Detect which cell encompasses the target text, then output its (x, y) center coordinate. 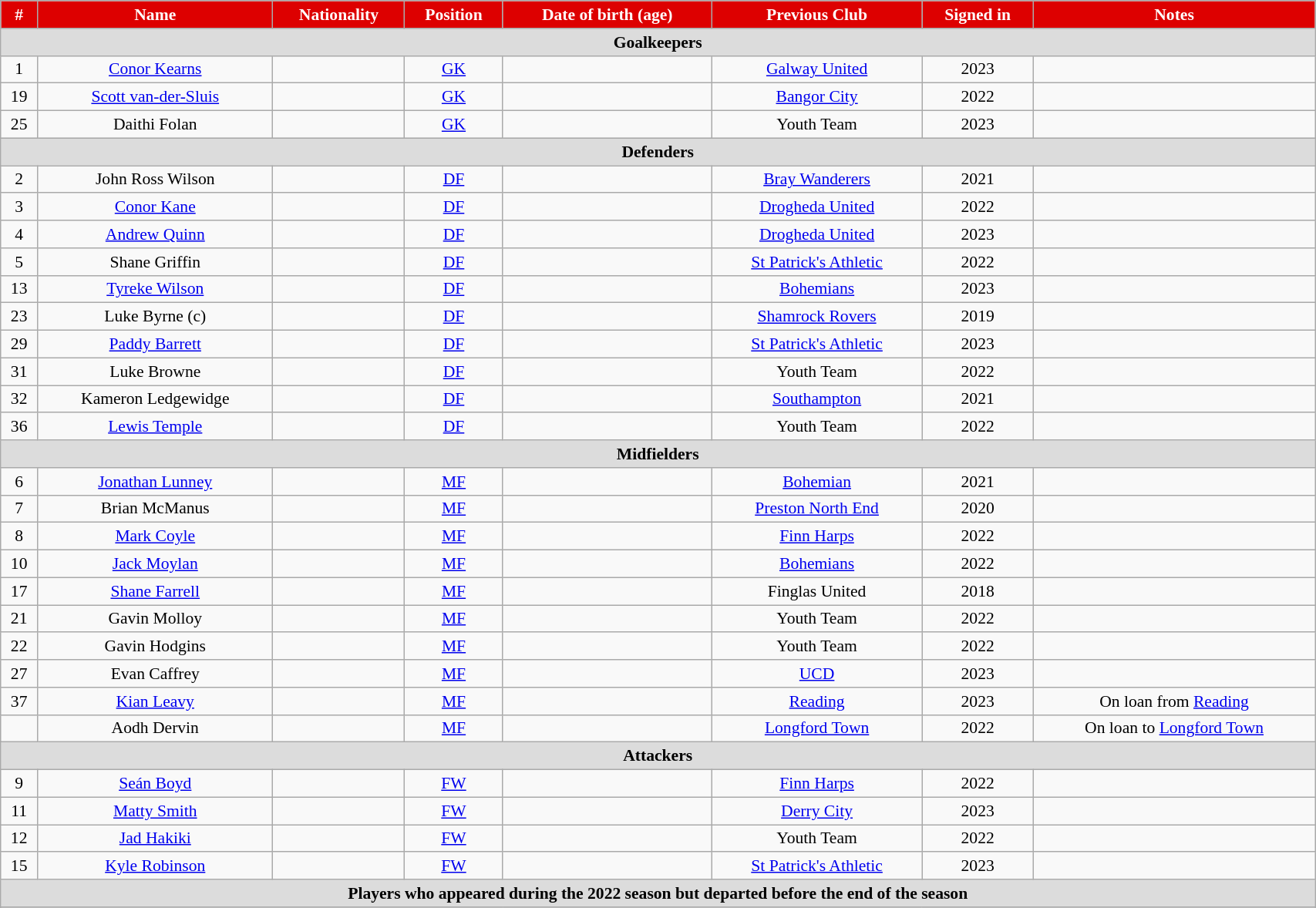
Luke Browne (156, 372)
Matty Smith (156, 811)
Bangor City (817, 97)
Aodh Dervin (156, 728)
Mark Coyle (156, 536)
Midfielders (658, 454)
Position (453, 15)
Scott van-der-Sluis (156, 97)
Nationality (339, 15)
Tyreke Wilson (156, 289)
Reading (817, 701)
Galway United (817, 69)
Daithi Folan (156, 125)
36 (19, 427)
21 (19, 619)
2 (19, 180)
6 (19, 482)
# (19, 15)
15 (19, 866)
23 (19, 317)
John Ross Wilson (156, 180)
7 (19, 509)
12 (19, 839)
Players who appeared during the 2022 season but departed before the end of the season (658, 893)
Luke Byrne (c) (156, 317)
31 (19, 372)
Andrew Quinn (156, 234)
Preston North End (817, 509)
11 (19, 811)
Date of birth (age) (608, 15)
Conor Kearns (156, 69)
Goalkeepers (658, 42)
Lewis Temple (156, 427)
UCD (817, 674)
Jonathan Lunney (156, 482)
29 (19, 345)
Seán Boyd (156, 784)
Southampton (817, 399)
Bray Wanderers (817, 180)
1 (19, 69)
2019 (978, 317)
32 (19, 399)
Kyle Robinson (156, 866)
4 (19, 234)
Attackers (658, 756)
Defenders (658, 152)
27 (19, 674)
19 (19, 97)
2020 (978, 509)
Longford Town (817, 728)
22 (19, 647)
10 (19, 564)
Conor Kane (156, 207)
Jad Hakiki (156, 839)
9 (19, 784)
Kian Leavy (156, 701)
2018 (978, 591)
Paddy Barrett (156, 345)
On loan to Longford Town (1173, 728)
On loan from Reading (1173, 701)
Gavin Hodgins (156, 647)
Shane Griffin (156, 262)
3 (19, 207)
Bohemian (817, 482)
Brian McManus (156, 509)
Jack Moylan (156, 564)
8 (19, 536)
Name (156, 15)
Gavin Molloy (156, 619)
Shamrock Rovers (817, 317)
Notes (1173, 15)
5 (19, 262)
17 (19, 591)
Previous Club (817, 15)
Evan Caffrey (156, 674)
13 (19, 289)
Finglas United (817, 591)
Derry City (817, 811)
37 (19, 701)
Shane Farrell (156, 591)
25 (19, 125)
Signed in (978, 15)
Kameron Ledgewidge (156, 399)
